Identify which cell holds the provided text, then report its (x, y) central coordinate. 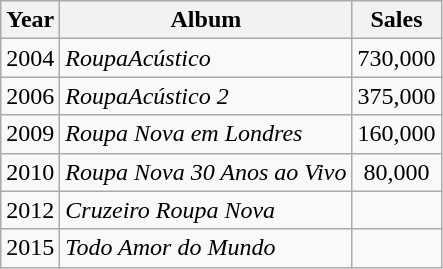
Roupa Nova em Londres (206, 134)
RoupaAcústico (206, 58)
RoupaAcústico 2 (206, 96)
Cruzeiro Roupa Nova (206, 210)
2015 (30, 248)
160,000 (396, 134)
2010 (30, 172)
Year (30, 20)
Sales (396, 20)
2006 (30, 96)
730,000 (396, 58)
2009 (30, 134)
375,000 (396, 96)
Todo Amor do Mundo (206, 248)
2004 (30, 58)
2012 (30, 210)
Album (206, 20)
Roupa Nova 30 Anos ao Vivo (206, 172)
80,000 (396, 172)
